Output the (X, Y) coordinate of the center of the cell containing the given text.  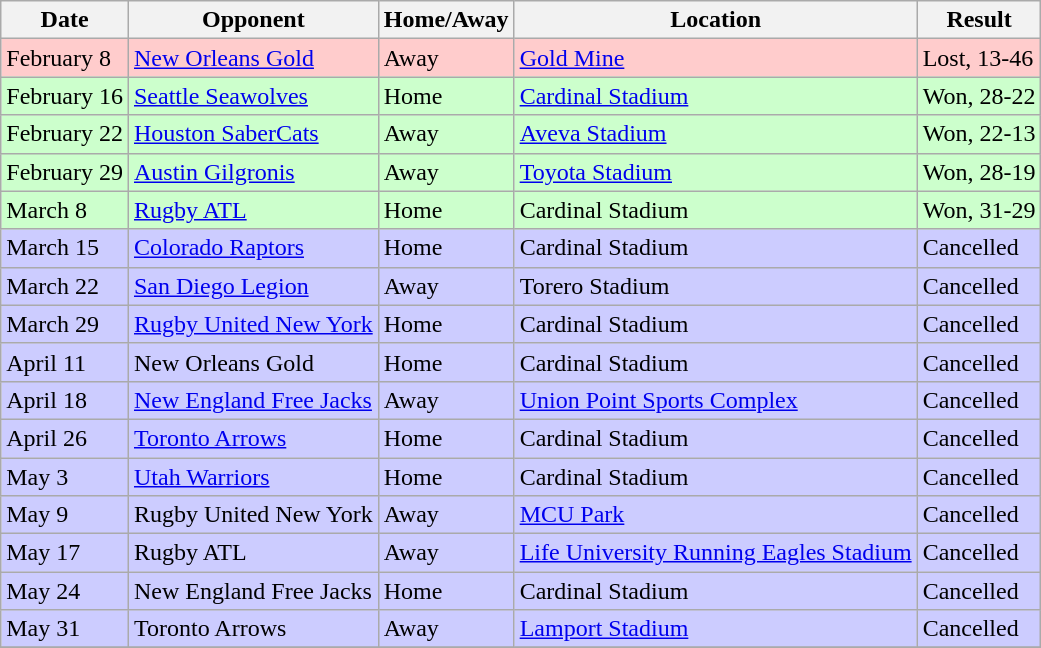
March 22 (65, 286)
April 11 (65, 362)
Toyota Stadium (716, 172)
Utah Warriors (253, 477)
Houston SaberCats (253, 134)
Won, 28-19 (979, 172)
March 29 (65, 324)
Seattle Seawolves (253, 96)
MCU Park (716, 515)
April 18 (65, 400)
March 8 (65, 210)
Result (979, 20)
February 8 (65, 58)
Lamport Stadium (716, 629)
Union Point Sports Complex (716, 400)
Torero Stadium (716, 286)
San Diego Legion (253, 286)
Location (716, 20)
May 31 (65, 629)
Life University Running Eagles Stadium (716, 553)
February 29 (65, 172)
Won, 22-13 (979, 134)
Home/Away (446, 20)
Austin Gilgronis (253, 172)
May 24 (65, 591)
May 3 (65, 477)
March 15 (65, 248)
Colorado Raptors (253, 248)
Gold Mine (716, 58)
Aveva Stadium (716, 134)
Won, 31-29 (979, 210)
Lost, 13-46 (979, 58)
February 16 (65, 96)
Date (65, 20)
Won, 28-22 (979, 96)
Opponent (253, 20)
May 9 (65, 515)
February 22 (65, 134)
May 17 (65, 553)
April 26 (65, 438)
